Return (x, y) of the center of cell containing provided text 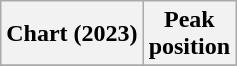
Chart (2023) (72, 34)
Peakposition (189, 34)
